Detect which cell encompasses the target text, then output its [X, Y] center coordinate. 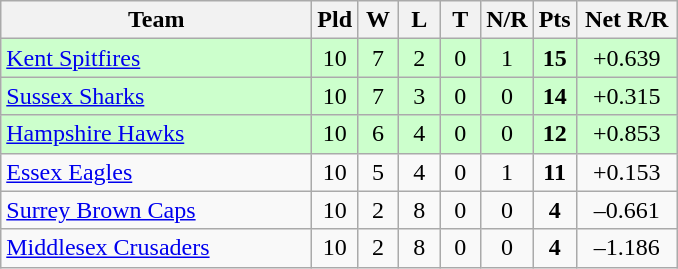
Essex Eagles [156, 172]
Pts [554, 20]
Pld [335, 20]
+0.853 [626, 134]
+0.315 [626, 96]
N/R [507, 20]
14 [554, 96]
Hampshire Hawks [156, 134]
6 [378, 134]
12 [554, 134]
W [378, 20]
11 [554, 172]
+0.639 [626, 58]
Team [156, 20]
Net R/R [626, 20]
+0.153 [626, 172]
T [460, 20]
–1.186 [626, 248]
Surrey Brown Caps [156, 210]
Sussex Sharks [156, 96]
Middlesex Crusaders [156, 248]
15 [554, 58]
–0.661 [626, 210]
L [420, 20]
3 [420, 96]
Kent Spitfires [156, 58]
5 [378, 172]
